Pinpoint the cell where the given text exists, returning its [x, y] midpoint coordinate. 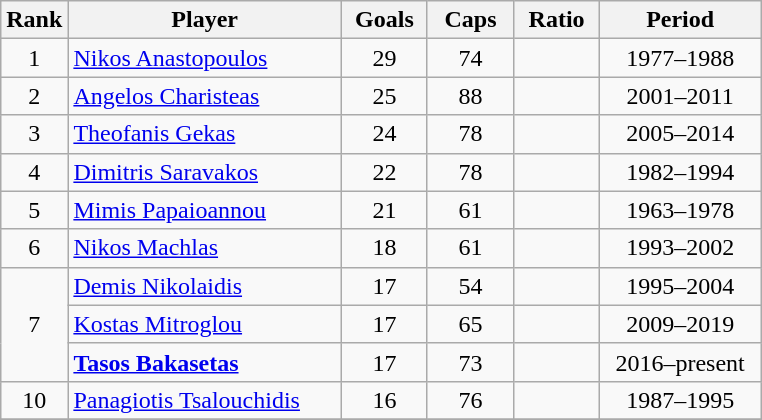
Mimis Papaioannou [205, 210]
2009–2019 [680, 324]
10 [34, 400]
Angelos Charisteas [205, 96]
21 [384, 210]
7 [34, 324]
Player [205, 20]
1995–2004 [680, 286]
Nikos Machlas [205, 248]
76 [470, 400]
2001–2011 [680, 96]
54 [470, 286]
65 [470, 324]
Panagiotis Tsalouchidis [205, 400]
88 [470, 96]
Ratio [557, 20]
Goals [384, 20]
2 [34, 96]
18 [384, 248]
1977–1988 [680, 58]
Kostas Mitroglou [205, 324]
22 [384, 172]
1982–1994 [680, 172]
Demis Nikolaidis [205, 286]
2005–2014 [680, 134]
73 [470, 362]
6 [34, 248]
Caps [470, 20]
74 [470, 58]
4 [34, 172]
1993–2002 [680, 248]
Rank [34, 20]
Dimitris Saravakos [205, 172]
Nikos Anastopoulos [205, 58]
Period [680, 20]
2016–present [680, 362]
16 [384, 400]
24 [384, 134]
1963–1978 [680, 210]
1987–1995 [680, 400]
Tasos Bakasetas [205, 362]
3 [34, 134]
1 [34, 58]
29 [384, 58]
Theofanis Gekas [205, 134]
5 [34, 210]
25 [384, 96]
